Determine the (x, y) coordinate at the center of the cell enclosing the given text.  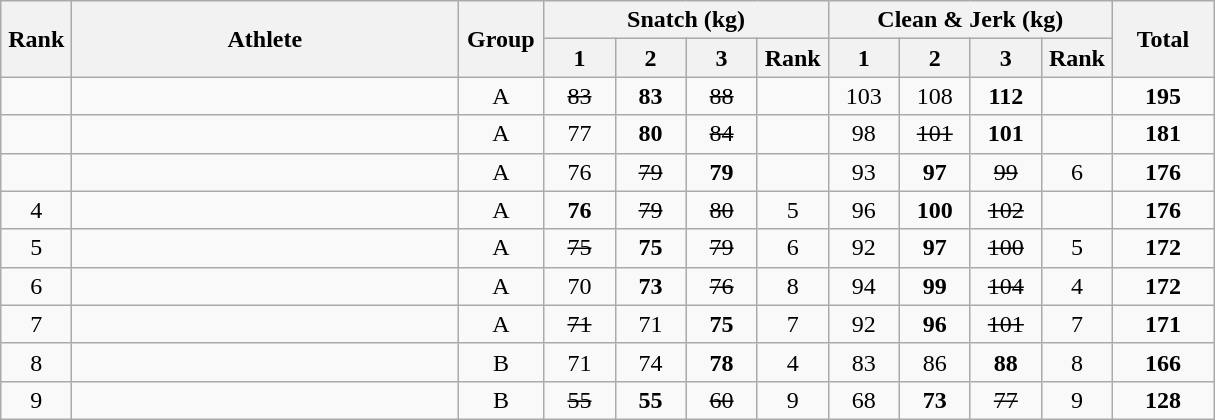
108 (934, 96)
94 (864, 286)
102 (1006, 210)
195 (1162, 96)
86 (934, 362)
128 (1162, 400)
98 (864, 134)
Group (501, 39)
181 (1162, 134)
171 (1162, 324)
Clean & Jerk (kg) (970, 20)
166 (1162, 362)
68 (864, 400)
70 (580, 286)
93 (864, 172)
Athlete (265, 39)
74 (650, 362)
60 (722, 400)
Total (1162, 39)
84 (722, 134)
104 (1006, 286)
112 (1006, 96)
78 (722, 362)
103 (864, 96)
Snatch (kg) (686, 20)
